For the text-containing cell, return its midpoint in (x, y) coordinate format. 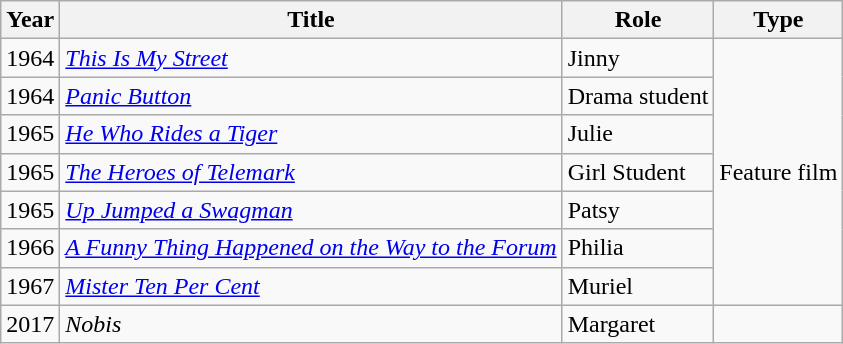
Up Jumped a Swagman (311, 210)
Jinny (638, 58)
1967 (30, 286)
This Is My Street (311, 58)
Margaret (638, 324)
Year (30, 20)
1966 (30, 248)
Philia (638, 248)
Type (778, 20)
Girl Student (638, 172)
A Funny Thing Happened on the Way to the Forum (311, 248)
Feature film (778, 172)
Mister Ten Per Cent (311, 286)
Julie (638, 134)
Patsy (638, 210)
The Heroes of Telemark (311, 172)
Role (638, 20)
Drama student (638, 96)
Title (311, 20)
Nobis (311, 324)
2017 (30, 324)
Panic Button (311, 96)
Muriel (638, 286)
He Who Rides a Tiger (311, 134)
